Return (X, Y) of the center of cell containing provided text 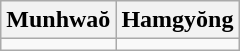
Munhwaŏ (58, 20)
Hamgyŏng (178, 20)
